Scan for the cell matching the given text and deliver its (X, Y) coordinate at center. 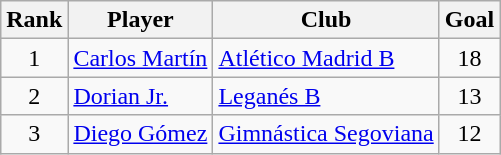
12 (469, 134)
2 (34, 96)
Diego Gómez (140, 134)
Club (326, 20)
Player (140, 20)
18 (469, 58)
Leganés B (326, 96)
3 (34, 134)
Carlos Martín (140, 58)
Atlético Madrid B (326, 58)
13 (469, 96)
Rank (34, 20)
Gimnástica Segoviana (326, 134)
1 (34, 58)
Dorian Jr. (140, 96)
Goal (469, 20)
